Search for the cell housing the specified text and yield its (X, Y) center coordinate. 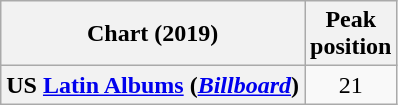
Peakposition (351, 34)
21 (351, 85)
Chart (2019) (153, 34)
US Latin Albums (Billboard) (153, 85)
